Extract the (X, Y) coordinate from the center of the cell holding the provided text.  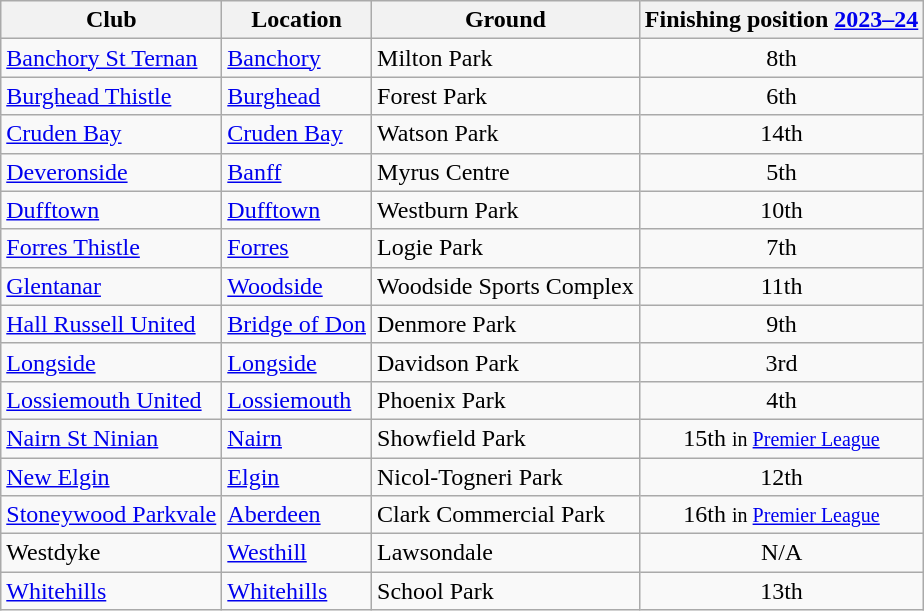
Ground (506, 20)
Banchory St Ternan (112, 58)
Westdyke (112, 553)
Nairn (297, 438)
Westburn Park (506, 210)
Burghead (297, 96)
Location (297, 20)
Forres (297, 248)
Milton Park (506, 58)
Lossiemouth (297, 400)
Burghead Thistle (112, 96)
9th (781, 324)
Phoenix Park (506, 400)
Logie Park (506, 248)
Banff (297, 172)
Club (112, 20)
Nicol-Togneri Park (506, 477)
Aberdeen (297, 515)
Davidson Park (506, 362)
Woodside Sports Complex (506, 286)
Glentanar (112, 286)
Banchory (297, 58)
12th (781, 477)
School Park (506, 591)
Bridge of Don (297, 324)
Forest Park (506, 96)
13th (781, 591)
N/A (781, 553)
Elgin (297, 477)
16th in Premier League (781, 515)
Nairn St Ninian (112, 438)
Watson Park (506, 134)
Showfield Park (506, 438)
Denmore Park (506, 324)
Lossiemouth United (112, 400)
Myrus Centre (506, 172)
Lawsondale (506, 553)
Finishing position 2023–24 (781, 20)
New Elgin (112, 477)
11th (781, 286)
Stoneywood Parkvale (112, 515)
15th in Premier League (781, 438)
6th (781, 96)
10th (781, 210)
Clark Commercial Park (506, 515)
Woodside (297, 286)
Deveronside (112, 172)
4th (781, 400)
8th (781, 58)
Forres Thistle (112, 248)
14th (781, 134)
Westhill (297, 553)
7th (781, 248)
5th (781, 172)
Hall Russell United (112, 324)
3rd (781, 362)
